Search for the cell housing the specified text and yield its (x, y) center coordinate. 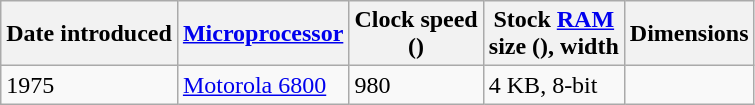
1975 (90, 85)
Date introduced (90, 34)
980 (416, 85)
Stock RAMsize (), width (554, 34)
Clock speed() (416, 34)
Microprocessor (262, 34)
4 KB, 8-bit (554, 85)
Dimensions (689, 34)
Motorola 6800 (262, 85)
